Return (X, Y) of the center of cell containing provided text 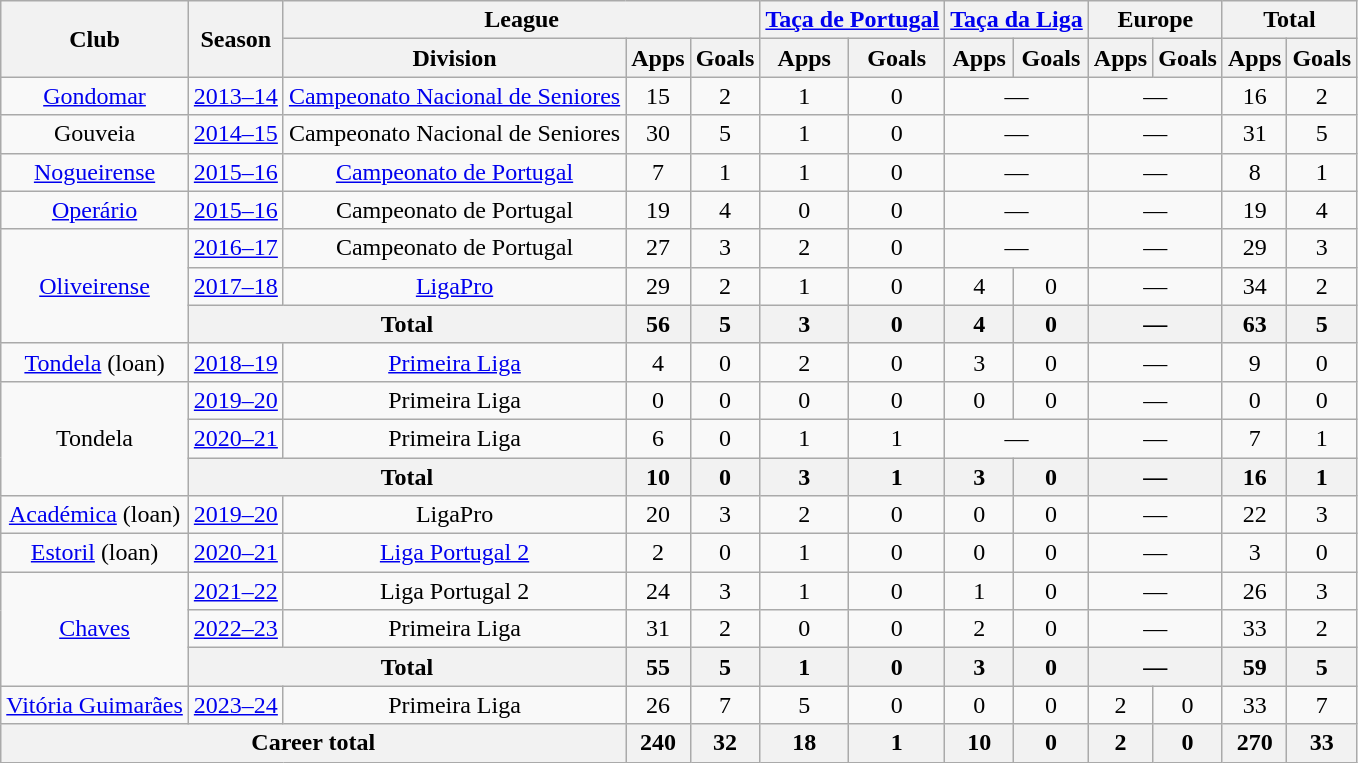
Taça da Liga (1017, 20)
Taça de Portugal (852, 20)
30 (658, 134)
20 (658, 515)
59 (1254, 667)
270 (1254, 743)
240 (658, 743)
Oliveirense (95, 286)
2021–22 (236, 591)
Chaves (95, 629)
6 (658, 438)
2016–17 (236, 248)
27 (658, 248)
Gouveia (95, 134)
63 (1254, 324)
Club (95, 39)
2013–14 (236, 96)
9 (1254, 362)
22 (1254, 515)
24 (658, 591)
Estoril (loan) (95, 553)
Nogueirense (95, 172)
56 (658, 324)
Vitória Guimarães (95, 705)
55 (658, 667)
Académica (loan) (95, 515)
18 (804, 743)
2014–15 (236, 134)
2017–18 (236, 286)
Division (454, 58)
Tondela (loan) (95, 362)
2023–24 (236, 705)
15 (658, 96)
Operário (95, 210)
Gondomar (95, 96)
2022–23 (236, 629)
Career total (314, 743)
Season (236, 39)
League (521, 20)
2018–19 (236, 362)
32 (725, 743)
34 (1254, 286)
Tondela (95, 438)
Europe (1155, 20)
8 (1254, 172)
